Extract the (x, y) coordinate from the center of the cell holding the provided text.  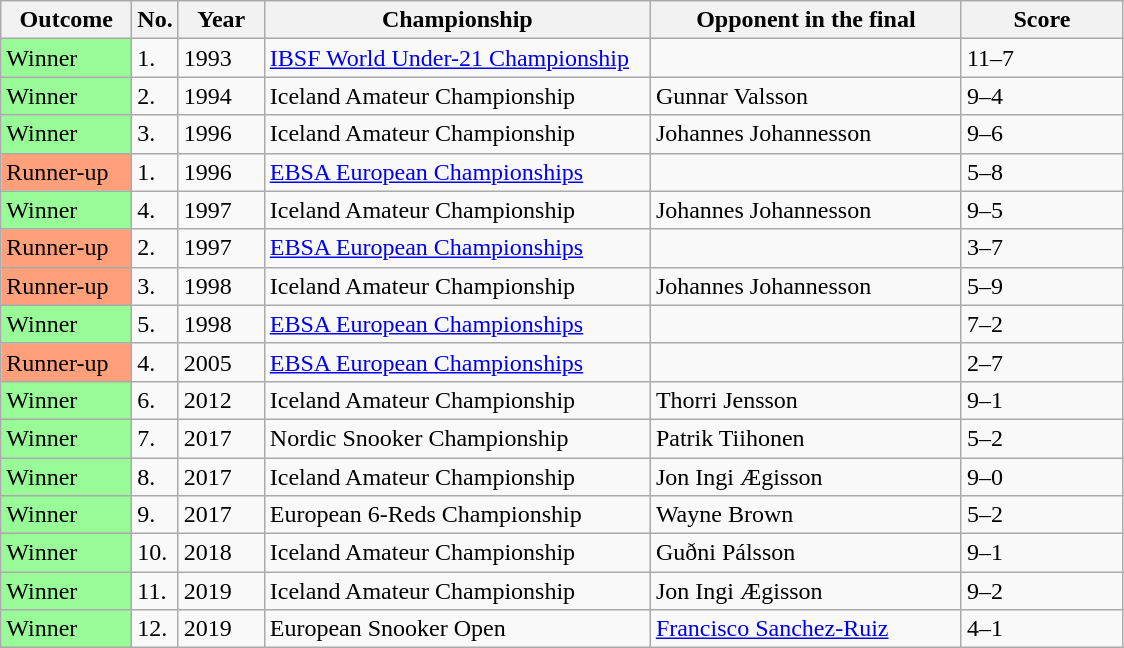
9–2 (1042, 591)
9–4 (1042, 96)
11. (155, 591)
Opponent in the final (806, 20)
4–1 (1042, 629)
5. (155, 324)
Wayne Brown (806, 515)
11–7 (1042, 58)
1994 (221, 96)
1993 (221, 58)
No. (155, 20)
12. (155, 629)
Outcome (66, 20)
Year (221, 20)
European 6-Reds Championship (457, 515)
IBSF World Under-21 Championship (457, 58)
10. (155, 553)
European Snooker Open (457, 629)
Gunnar Valsson (806, 96)
9–0 (1042, 477)
5–8 (1042, 172)
Championship (457, 20)
2012 (221, 400)
8. (155, 477)
9. (155, 515)
5–9 (1042, 286)
Thorri Jensson (806, 400)
Francisco Sanchez-Ruiz (806, 629)
7–2 (1042, 324)
2018 (221, 553)
2–7 (1042, 362)
9–5 (1042, 210)
2005 (221, 362)
Nordic Snooker Championship (457, 438)
9–6 (1042, 134)
Score (1042, 20)
Patrik Tiihonen (806, 438)
6. (155, 400)
7. (155, 438)
Guðni Pálsson (806, 553)
3–7 (1042, 248)
